Provide the (x, y) coordinate of the cell's center where the given text is located.  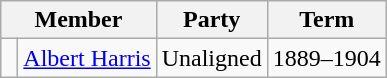
Unaligned (212, 58)
Albert Harris (87, 58)
1889–1904 (326, 58)
Member (78, 20)
Term (326, 20)
Party (212, 20)
